Identify which cell holds the provided text, then report its [X, Y] central coordinate. 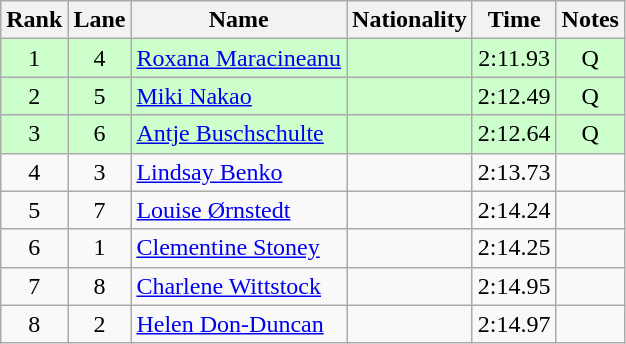
2:13.73 [514, 172]
2:14.95 [514, 286]
2:14.25 [514, 248]
2:12.49 [514, 96]
Lane [100, 20]
Louise Ørnstedt [239, 210]
Notes [590, 20]
Time [514, 20]
2:11.93 [514, 58]
Antje Buschschulte [239, 134]
2:14.97 [514, 324]
Nationality [410, 20]
Helen Don-Duncan [239, 324]
Roxana Maracineanu [239, 58]
2:14.24 [514, 210]
Name [239, 20]
2:12.64 [514, 134]
Clementine Stoney [239, 248]
Rank [34, 20]
Miki Nakao [239, 96]
Lindsay Benko [239, 172]
Charlene Wittstock [239, 286]
